Determine the [x, y] coordinate at the center of the cell enclosing the given text.  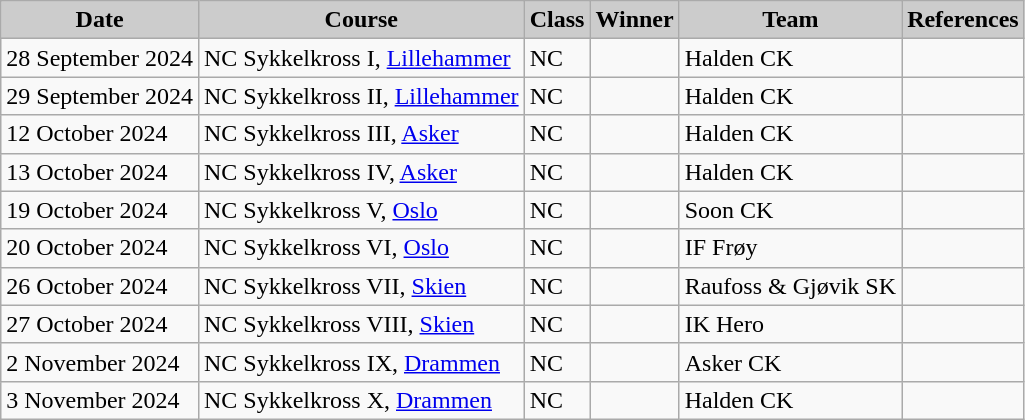
NC Sykkelkross II, Lillehammer [361, 96]
29 September 2024 [100, 96]
2 November 2024 [100, 362]
12 October 2024 [100, 134]
Winner [634, 20]
NC Sykkelkross X, Drammen [361, 400]
3 November 2024 [100, 400]
Team [790, 20]
Date [100, 20]
IF Frøy [790, 248]
NC Sykkelkross I, Lillehammer [361, 58]
NC Sykkelkross V, Oslo [361, 210]
20 October 2024 [100, 248]
NC Sykkelkross VI, Oslo [361, 248]
NC Sykkelkross III, Asker [361, 134]
13 October 2024 [100, 172]
NC Sykkelkross VII, Skien [361, 286]
References [964, 20]
NC Sykkelkross VIII, Skien [361, 324]
Soon CK [790, 210]
28 September 2024 [100, 58]
26 October 2024 [100, 286]
Course [361, 20]
Class [557, 20]
19 October 2024 [100, 210]
NC Sykkelkross IX, Drammen [361, 362]
IK Hero [790, 324]
Raufoss & Gjøvik SK [790, 286]
27 October 2024 [100, 324]
Asker CK [790, 362]
NC Sykkelkross IV, Asker [361, 172]
